Find where the given text appears and provide that cell's center as (X, Y) coordinate. 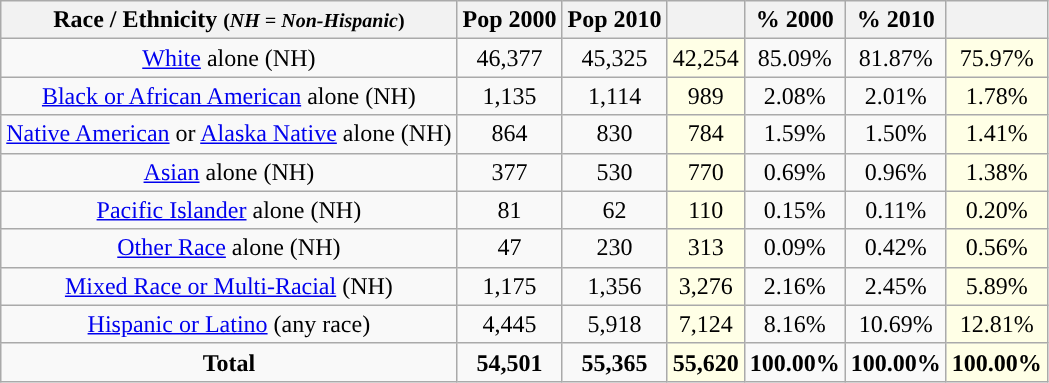
62 (614, 210)
10.69% (896, 324)
Black or African American alone (NH) (229, 96)
46,377 (510, 58)
Pacific Islander alone (NH) (229, 210)
1,356 (614, 286)
0.42% (896, 248)
1.78% (996, 96)
5.89% (996, 286)
55,620 (706, 362)
54,501 (510, 362)
Total (229, 362)
Pop 2000 (510, 20)
4,445 (510, 324)
2.08% (794, 96)
1.50% (896, 134)
2.45% (896, 286)
55,365 (614, 362)
Pop 2010 (614, 20)
1.41% (996, 134)
0.11% (896, 210)
% 2000 (794, 20)
1,175 (510, 286)
377 (510, 172)
Mixed Race or Multi-Racial (NH) (229, 286)
Race / Ethnicity (NH = Non-Hispanic) (229, 20)
81.87% (896, 58)
3,276 (706, 286)
45,325 (614, 58)
313 (706, 248)
770 (706, 172)
85.09% (794, 58)
Asian alone (NH) (229, 172)
230 (614, 248)
1.59% (794, 134)
0.56% (996, 248)
7,124 (706, 324)
0.15% (794, 210)
% 2010 (896, 20)
1,135 (510, 96)
989 (706, 96)
784 (706, 134)
864 (510, 134)
Native American or Alaska Native alone (NH) (229, 134)
42,254 (706, 58)
2.01% (896, 96)
530 (614, 172)
0.96% (896, 172)
8.16% (794, 324)
1,114 (614, 96)
75.97% (996, 58)
2.16% (794, 286)
5,918 (614, 324)
0.09% (794, 248)
0.20% (996, 210)
12.81% (996, 324)
Hispanic or Latino (any race) (229, 324)
830 (614, 134)
Other Race alone (NH) (229, 248)
0.69% (794, 172)
81 (510, 210)
1.38% (996, 172)
47 (510, 248)
110 (706, 210)
White alone (NH) (229, 58)
